Search for the cell housing the specified text and yield its [X, Y] center coordinate. 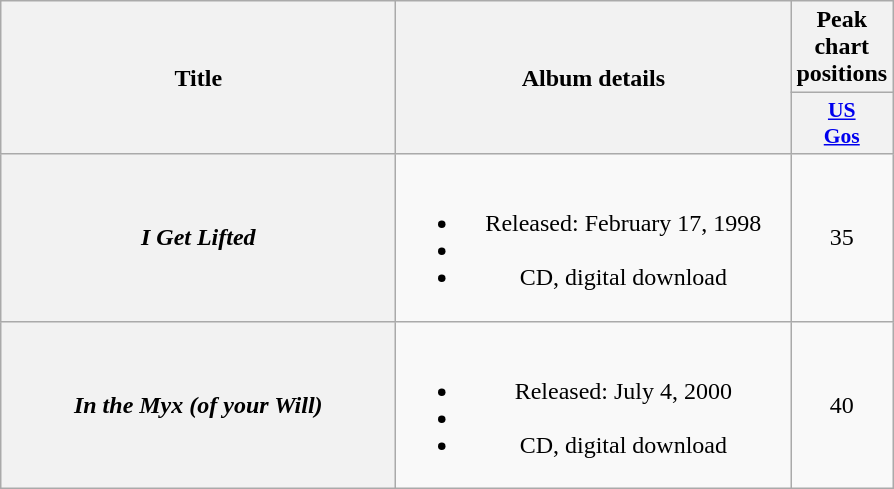
Album details [594, 78]
40 [842, 404]
Released: July 4, 2000CD, digital download [594, 404]
Peak chart positions [842, 47]
I Get Lifted [198, 238]
USGos [842, 124]
Title [198, 78]
In the Myx (of your Will) [198, 404]
35 [842, 238]
Released: February 17, 1998CD, digital download [594, 238]
